Scan for the cell matching the given text and deliver its [X, Y] coordinate at center. 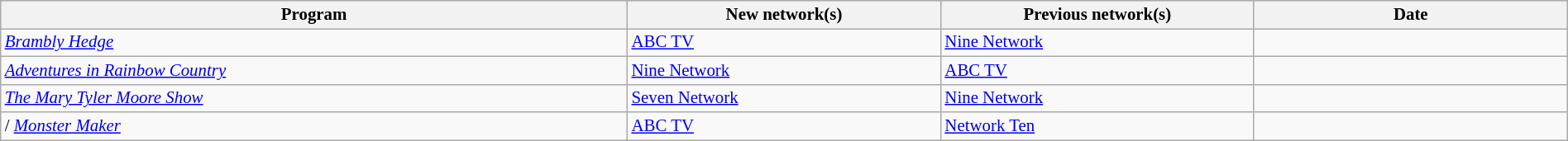
Previous network(s) [1097, 15]
New network(s) [784, 15]
Program [314, 15]
Date [1411, 15]
Adventures in Rainbow Country [314, 70]
Brambly Hedge [314, 42]
The Mary Tyler Moore Show [314, 98]
/ Monster Maker [314, 126]
Network Ten [1097, 126]
Seven Network [784, 98]
